Extract the (X, Y) coordinate from the center of the cell holding the provided text.  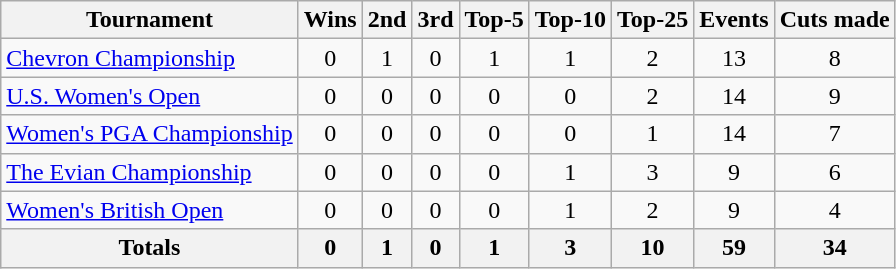
2nd (387, 20)
10 (652, 248)
Top-5 (494, 20)
7 (834, 134)
8 (834, 58)
Top-10 (570, 20)
6 (834, 172)
Cuts made (834, 20)
13 (734, 58)
Women's PGA Championship (150, 134)
3rd (436, 20)
Women's British Open (150, 210)
59 (734, 248)
The Evian Championship (150, 172)
Events (734, 20)
U.S. Women's Open (150, 96)
4 (834, 210)
Chevron Championship (150, 58)
Tournament (150, 20)
Wins (330, 20)
34 (834, 248)
Top-25 (652, 20)
Totals (150, 248)
